Scan for the cell matching the given text and deliver its (X, Y) coordinate at center. 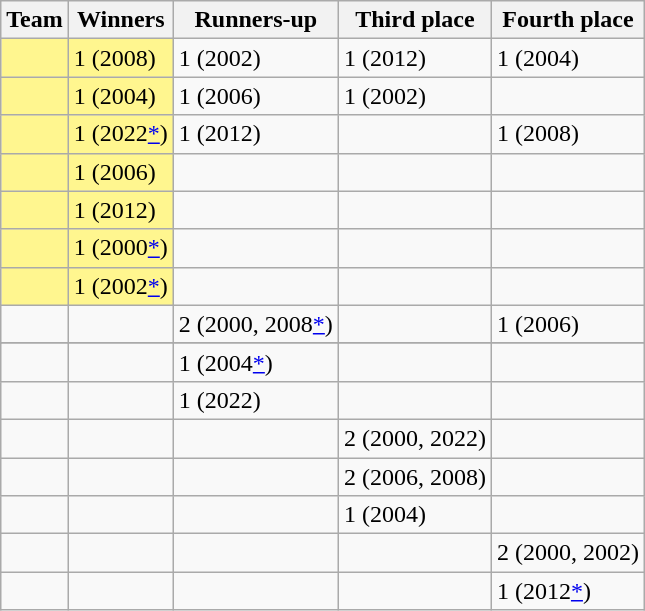
1 (2000*) (120, 248)
Fourth place (568, 20)
1 (2012*) (568, 591)
2 (2000, 2002) (568, 553)
2 (2000, 2008*) (256, 324)
Runners-up (256, 20)
Team (35, 20)
1 (2004*) (256, 362)
1 (2022) (256, 400)
Winners (120, 20)
1 (2002*) (120, 286)
Third place (414, 20)
2 (2006, 2008) (414, 477)
2 (2000, 2022) (414, 438)
1 (2022*) (120, 134)
